Return the (x, y) coordinate for the center point of the cell that contains the specified text.  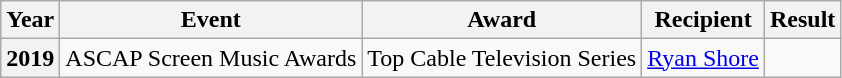
Event (211, 20)
ASCAP Screen Music Awards (211, 58)
Top Cable Television Series (502, 58)
2019 (30, 58)
Year (30, 20)
Recipient (704, 20)
Award (502, 20)
Ryan Shore (704, 58)
Result (802, 20)
